Return [X, Y] of the center of cell containing provided text 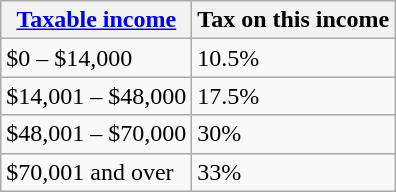
17.5% [294, 96]
30% [294, 134]
Taxable income [96, 20]
$48,001 – $70,000 [96, 134]
$70,001 and over [96, 172]
$0 – $14,000 [96, 58]
10.5% [294, 58]
Tax on this income [294, 20]
$14,001 – $48,000 [96, 96]
33% [294, 172]
